Locate the cell with the specified text and output its (x, y) center coordinate. 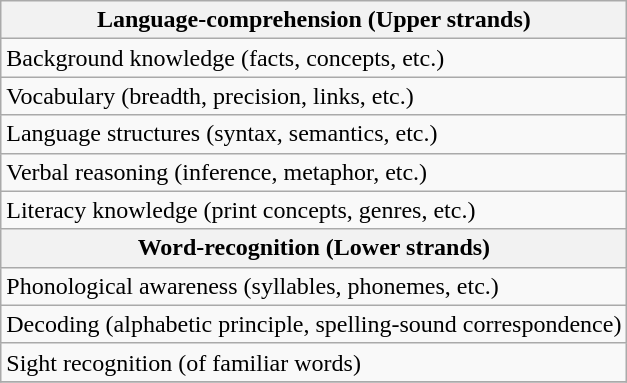
Word-recognition (Lower strands) (314, 248)
Sight recognition (of familiar words) (314, 362)
Vocabulary (breadth, precision, links, etc.) (314, 96)
Literacy knowledge (print concepts, genres, etc.) (314, 210)
Phonological awareness (syllables, phonemes, etc.) (314, 286)
Language structures (syntax, semantics, etc.) (314, 134)
Decoding (alphabetic principle, spelling-sound correspondence) (314, 324)
Verbal reasoning (inference, metaphor, etc.) (314, 172)
Background knowledge (facts, concepts, etc.) (314, 58)
Language-comprehension (Upper strands) (314, 20)
